Determine the [X, Y] coordinate at the center of the cell enclosing the given text.  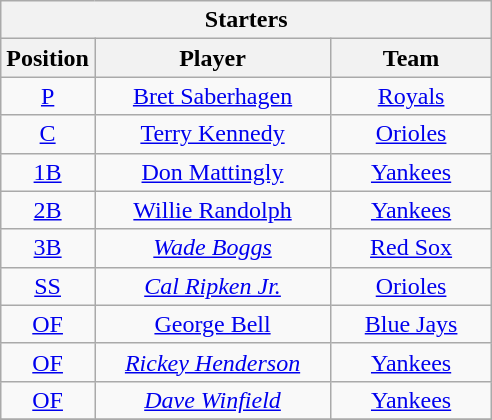
Rickey Henderson [212, 362]
Royals [412, 96]
George Bell [212, 324]
Wade Boggs [212, 248]
C [48, 134]
Player [212, 58]
Starters [246, 20]
Willie Randolph [212, 210]
SS [48, 286]
Bret Saberhagen [212, 96]
Red Sox [412, 248]
Don Mattingly [212, 172]
Blue Jays [412, 324]
Terry Kennedy [212, 134]
P [48, 96]
Cal Ripken Jr. [212, 286]
Position [48, 58]
Team [412, 58]
Dave Winfield [212, 400]
2B [48, 210]
1B [48, 172]
3B [48, 248]
